Pinpoint the cell where the given text exists, returning its [x, y] midpoint coordinate. 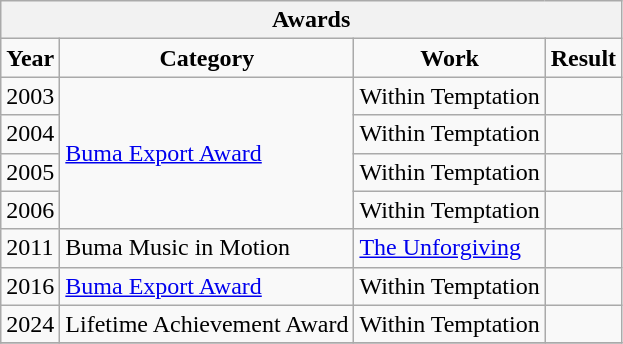
2005 [30, 172]
2011 [30, 248]
2016 [30, 286]
Result [583, 58]
Lifetime Achievement Award [207, 324]
2003 [30, 96]
Buma Music in Motion [207, 248]
Category [207, 58]
Work [450, 58]
Year [30, 58]
Awards [312, 20]
The Unforgiving [450, 248]
2004 [30, 134]
2006 [30, 210]
2024 [30, 324]
